Return the [x, y] coordinate for the center point of the cell that contains the specified text.  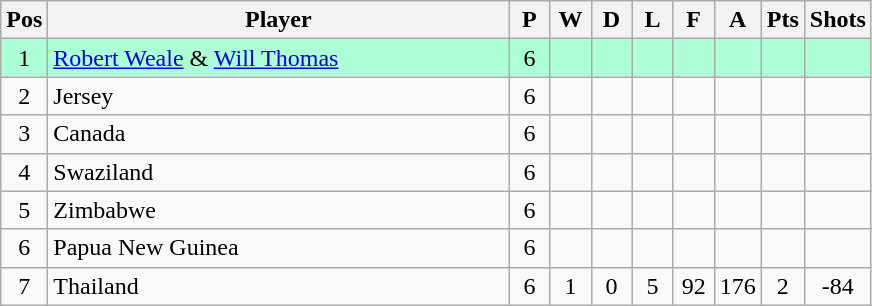
Jersey [278, 96]
176 [738, 286]
Robert Weale & Will Thomas [278, 58]
D [612, 20]
Player [278, 20]
L [652, 20]
Pts [782, 20]
3 [24, 134]
92 [694, 286]
Swaziland [278, 172]
F [694, 20]
4 [24, 172]
Papua New Guinea [278, 248]
0 [612, 286]
Zimbabwe [278, 210]
A [738, 20]
Thailand [278, 286]
Canada [278, 134]
P [530, 20]
Shots [838, 20]
W [570, 20]
Pos [24, 20]
-84 [838, 286]
7 [24, 286]
